Output the (x, y) coordinate of the center of the cell containing the given text.  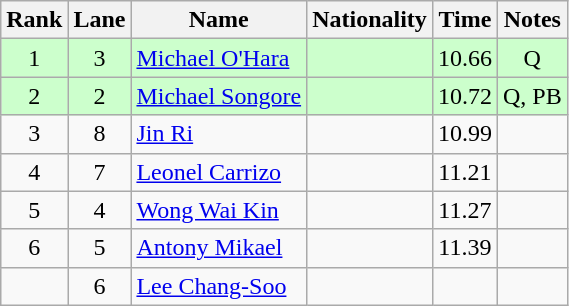
Time (464, 20)
11.39 (464, 248)
1 (34, 58)
Lee Chang-Soo (219, 286)
Michael Songore (219, 96)
10.99 (464, 134)
Q, PB (532, 96)
8 (100, 134)
Rank (34, 20)
Michael O'Hara (219, 58)
10.66 (464, 58)
10.72 (464, 96)
Lane (100, 20)
11.27 (464, 210)
Name (219, 20)
Q (532, 58)
Wong Wai Kin (219, 210)
11.21 (464, 172)
Notes (532, 20)
7 (100, 172)
Leonel Carrizo (219, 172)
Nationality (370, 20)
Antony Mikael (219, 248)
Jin Ri (219, 134)
